Provide the [x, y] coordinate of the cell's center where the given text is located.  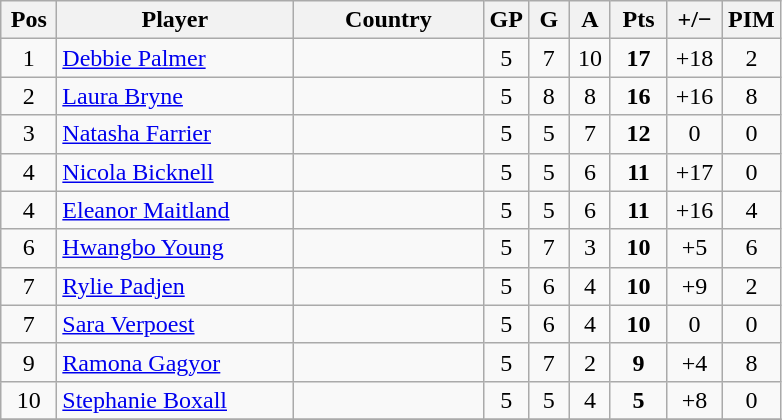
Pos [29, 20]
Eleanor Maitland [175, 210]
+/− [695, 20]
Ramona Gagyor [175, 362]
G [548, 20]
1 [29, 58]
+17 [695, 172]
+18 [695, 58]
Rylie Padjen [175, 286]
12 [638, 134]
Sara Verpoest [175, 324]
GP [506, 20]
Debbie Palmer [175, 58]
+8 [695, 400]
Pts [638, 20]
+5 [695, 248]
Stephanie Boxall [175, 400]
Country [388, 20]
Laura Bryne [175, 96]
16 [638, 96]
Natasha Farrier [175, 134]
Hwangbo Young [175, 248]
+4 [695, 362]
17 [638, 58]
A [590, 20]
PIM [752, 20]
+9 [695, 286]
Nicola Bicknell [175, 172]
Player [175, 20]
